For the text-containing cell, return its midpoint in [X, Y] coordinate format. 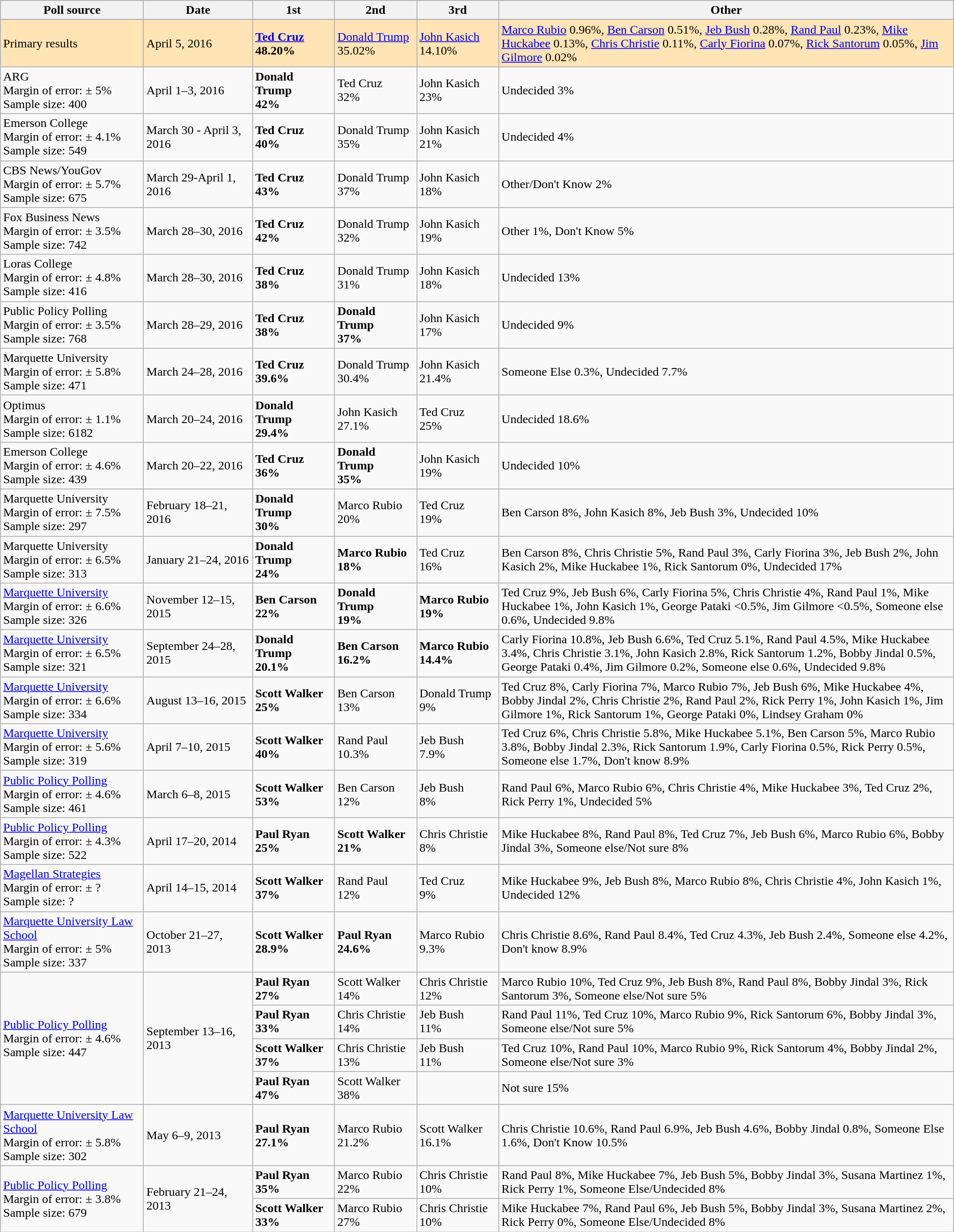
Undecided 3% [727, 90]
Paul Ryan24.6% [375, 942]
Chris Christie 8.6%, Rand Paul 8.4%, Ted Cruz 4.3%, Jeb Bush 2.4%, Someone else 4.2%, Don't know 8.9% [727, 942]
Not sure 15% [727, 1088]
Jeb Bush8% [458, 794]
Donald Trump24% [294, 560]
Ben Carson 8%, John Kasich 8%, Jeb Bush 3%, Undecided 10% [727, 512]
January 21–24, 2016 [198, 560]
3rd [458, 10]
Scott Walker21% [375, 841]
Marquette UniversityMargin of error: ± 6.5% Sample size: 321 [72, 653]
Donald Trump32% [375, 231]
Donald Trump19% [375, 607]
April 14–15, 2014 [198, 888]
Undecided 10% [727, 465]
Fox Business NewsMargin of error: ± 3.5% Sample size: 742 [72, 231]
Paul Ryan25% [294, 841]
Scott Walker25% [294, 700]
October 21–27, 2013 [198, 942]
Chris Christie8% [458, 841]
Chris Christie14% [375, 1021]
Scott Walker28.9% [294, 942]
Marquette UniversityMargin of error: ± 5.6% Sample size: 319 [72, 747]
Other 1%, Don't Know 5% [727, 231]
Marco Rubio19% [458, 607]
Ted Cruz25% [458, 418]
March 24–28, 2016 [198, 372]
Ted Cruz42% [294, 231]
March 28–29, 2016 [198, 325]
Primary results [72, 43]
Rand Paul 6%, Marco Rubio 6%, Chris Christie 4%, Mike Huckabee 3%, Ted Cruz 2%, Rick Perry 1%, Undecided 5% [727, 794]
Chris Christie13% [375, 1055]
September 24–28, 2015 [198, 653]
Ted Cruz36% [294, 465]
Ted Cruz39.6% [294, 372]
March 30 - April 3, 2016 [198, 137]
Rand Paul 11%, Ted Cruz 10%, Marco Rubio 9%, Rick Santorum 6%, Bobby Jindal 3%, Someone else/Not sure 5% [727, 1021]
Public Policy PollingMargin of error: ± 4.3% Sample size: 522 [72, 841]
Ted Cruz43% [294, 184]
Donald Trump20.1% [294, 653]
Scott Walker14% [375, 989]
Chris Christie12% [458, 989]
Marco Rubio 10%, Ted Cruz 9%, Jeb Bush 8%, Rand Paul 8%, Bobby Jindal 3%, Rick Santorum 3%, Someone else/Not sure 5% [727, 989]
2nd [375, 10]
Donald Trump42% [294, 90]
Rand Paul10.3% [375, 747]
Public Policy PollingMargin of error: ± 3.5% Sample size: 768 [72, 325]
John Kasich21% [458, 137]
April 1–3, 2016 [198, 90]
Ted Cruz19% [458, 512]
Marco Rubio21.2% [375, 1135]
Ben Carson16.2% [375, 653]
Marquette University Law SchoolMargin of error: ± 5.8% Sample size: 302 [72, 1135]
September 13–16, 2013 [198, 1038]
Marco Rubio27% [375, 1215]
John Kasich21.4% [458, 372]
April 7–10, 2015 [198, 747]
Ted Cruz32% [375, 90]
CBS News/YouGovMargin of error: ± 5.7% Sample size: 675 [72, 184]
Public Policy PollingMargin of error: ± 4.6% Sample size: 461 [72, 794]
Ben Carson22% [294, 607]
February 21–24, 2013 [198, 1198]
Paul Ryan27% [294, 989]
Emerson CollegeMargin of error: ± 4.1% Sample size: 549 [72, 137]
Public Policy PollingMargin of error: ± 3.8% Sample size: 679 [72, 1198]
Marquette UniversityMargin of error: ± 6.6% Sample size: 326 [72, 607]
John Kasich27.1% [375, 418]
Marco Rubio18% [375, 560]
Scott Walker16.1% [458, 1135]
November 12–15, 2015 [198, 607]
Marquette UniversityMargin of error: ± 5.8% Sample size: 471 [72, 372]
Marco Rubio9.3% [458, 942]
Mike Huckabee 9%, Jeb Bush 8%, Marco Rubio 8%, Chris Christie 4%, John Kasich 1%, Undecided 12% [727, 888]
Marquette UniversityMargin of error: ± 6.5% Sample size: 313 [72, 560]
March 20–24, 2016 [198, 418]
Paul Ryan35% [294, 1182]
Magellan StrategiesMargin of error: ± ? Sample size: ? [72, 888]
Paul Ryan27.1% [294, 1135]
April 5, 2016 [198, 43]
Undecided 9% [727, 325]
Paul Ryan33% [294, 1021]
Marco Rubio14.4% [458, 653]
March 29-April 1, 2016 [198, 184]
Someone Else 0.3%, Undecided 7.7% [727, 372]
Ben Carson13% [375, 700]
Jeb Bush7.9% [458, 747]
Marco Rubio20% [375, 512]
Ted Cruz40% [294, 137]
1st [294, 10]
April 17–20, 2014 [198, 841]
Donald Trump35.02% [375, 43]
Poll source [72, 10]
Public Policy PollingMargin of error: ± 4.6% Sample size: 447 [72, 1038]
Ted Cruz9% [458, 888]
John Kasich 23% [458, 90]
Rand Paul12% [375, 888]
OptimusMargin of error: ± 1.1% Sample size: 6182 [72, 418]
Loras CollegeMargin of error: ± 4.8% Sample size: 416 [72, 278]
May 6–9, 2013 [198, 1135]
Paul Ryan47% [294, 1088]
Scott Walker38% [375, 1088]
Emerson CollegeMargin of error: ± 4.6% Sample size: 439 [72, 465]
Ted Cruz 10%, Rand Paul 10%, Marco Rubio 9%, Rick Santorum 4%, Bobby Jindal 2%, Someone else/Not sure 3% [727, 1055]
Donald Trump31% [375, 278]
Undecided 18.6% [727, 418]
Rand Paul 8%, Mike Huckabee 7%, Jeb Bush 5%, Bobby Jindal 3%, Susana Martinez 1%, Rick Perry 1%, Someone Else/Undecided 8% [727, 1182]
Undecided 4% [727, 137]
Marco Rubio22% [375, 1182]
Donald Trump29.4% [294, 418]
August 13–16, 2015 [198, 700]
Donald Trump30% [294, 512]
Marquette UniversityMargin of error: ± 6.6% Sample size: 334 [72, 700]
Scott Walker40% [294, 747]
Undecided 13% [727, 278]
Mike Huckabee 7%, Rand Paul 6%, Jeb Bush 5%, Bobby Jindal 3%, Susana Martinez 2%, Rick Perry 0%, Someone Else/Undecided 8% [727, 1215]
Other [727, 10]
ARGMargin of error: ± 5% Sample size: 400 [72, 90]
February 18–21, 2016 [198, 512]
John Kasich17% [458, 325]
John Kasich14.10% [458, 43]
Date [198, 10]
Scott Walker33% [294, 1215]
Donald Trump9% [458, 700]
Ben Carson12% [375, 794]
March 20–22, 2016 [198, 465]
March 6–8, 2015 [198, 794]
Marquette UniversityMargin of error: ± 7.5% Sample size: 297 [72, 512]
Ted Cruz16% [458, 560]
Donald Trump30.4% [375, 372]
Mike Huckabee 8%, Rand Paul 8%, Ted Cruz 7%, Jeb Bush 6%, Marco Rubio 6%, Bobby Jindal 3%, Someone else/Not sure 8% [727, 841]
Scott Walker53% [294, 794]
Chris Christie 10.6%, Rand Paul 6.9%, Jeb Bush 4.6%, Bobby Jindal 0.8%, Someone Else 1.6%, Don't Know 10.5% [727, 1135]
Marquette University Law SchoolMargin of error: ± 5% Sample size: 337 [72, 942]
Ted Cruz48.20% [294, 43]
Other/Don't Know 2% [727, 184]
Ben Carson 8%, Chris Christie 5%, Rand Paul 3%, Carly Fiorina 3%, Jeb Bush 2%, John Kasich 2%, Mike Huckabee 1%, Rick Santorum 0%, Undecided 17% [727, 560]
